Find where the given text appears and provide that cell's center as [x, y] coordinate. 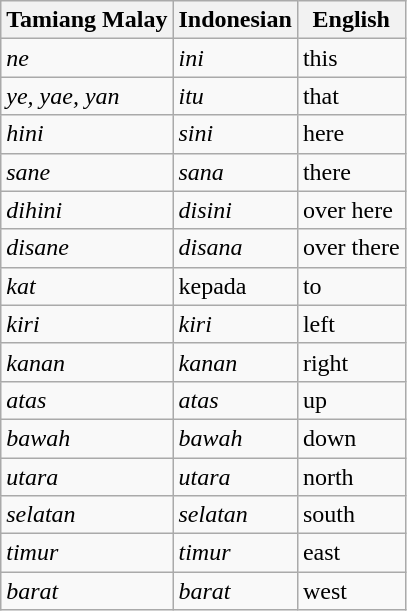
kat [87, 286]
here [351, 134]
Indonesian [235, 20]
ne [87, 58]
there [351, 172]
hini [87, 134]
that [351, 96]
over here [351, 210]
kepada [235, 286]
over there [351, 248]
this [351, 58]
Tamiang Malay [87, 20]
dihini [87, 210]
disane [87, 248]
south [351, 515]
ini [235, 58]
sana [235, 172]
north [351, 477]
itu [235, 96]
east [351, 553]
right [351, 362]
sane [87, 172]
disana [235, 248]
down [351, 438]
left [351, 324]
to [351, 286]
sini [235, 134]
English [351, 20]
ye, yae, yan [87, 96]
west [351, 591]
disini [235, 210]
up [351, 400]
